Output the (x, y) coordinate of the center of the cell containing the given text.  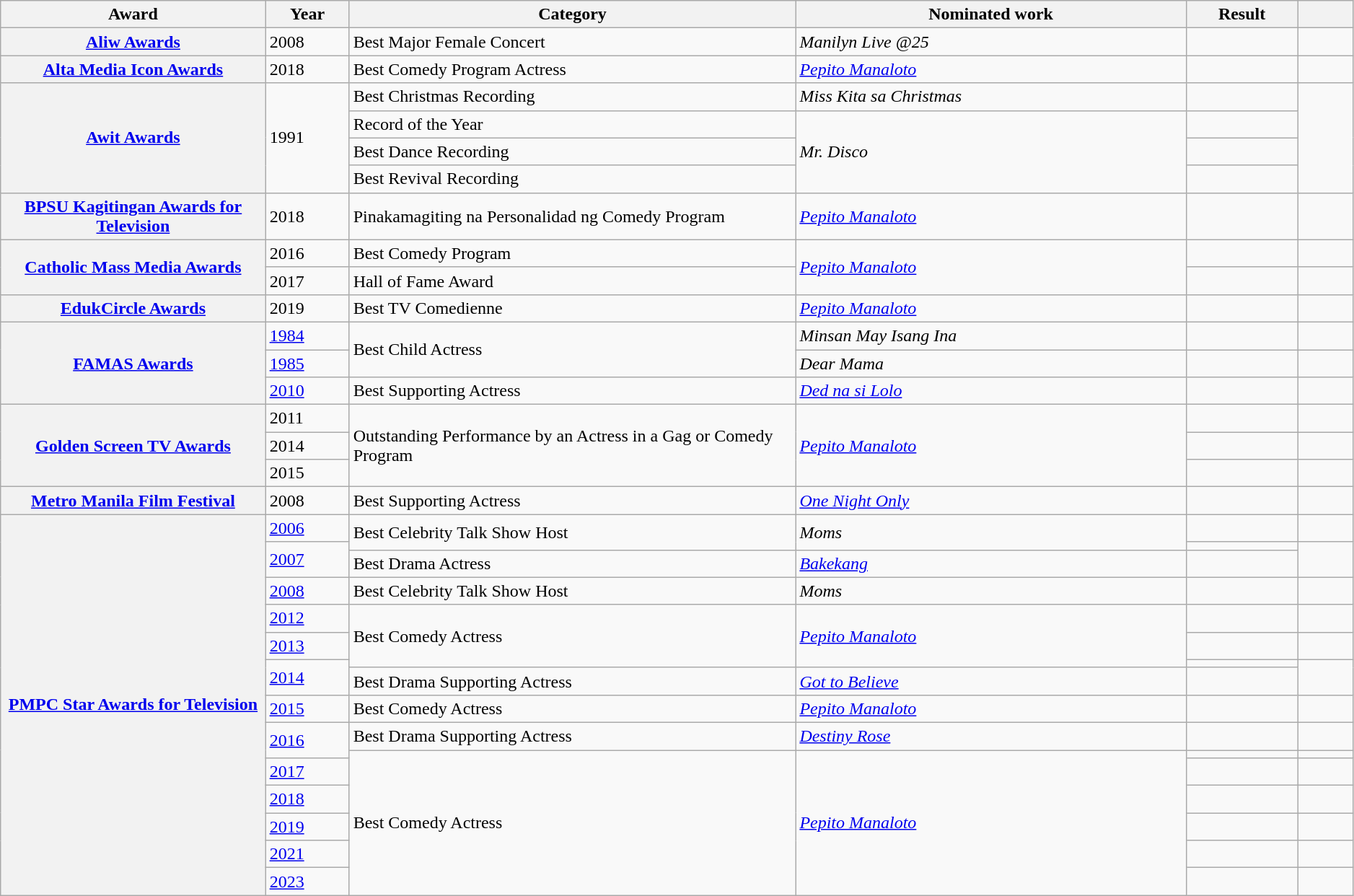
Minsan May Isang Ina (991, 335)
Best Child Actress (573, 349)
Outstanding Performance by an Actress in a Gag or Comedy Program (573, 446)
Best Comedy Program Actress (573, 69)
Best Major Female Concert (573, 42)
1991 (307, 138)
Best Revival Recording (573, 179)
1985 (307, 363)
BPSU Kagitingan Awards for Television (133, 216)
Year (307, 14)
Bakekang (991, 563)
Ded na si Lolo (991, 391)
Destiny Rose (991, 736)
1984 (307, 335)
Nominated work (991, 14)
EdukCircle Awards (133, 308)
2006 (307, 528)
Miss Kita sa Christmas (991, 97)
Pinakamagiting na Personalidad ng Comedy Program (573, 216)
Metro Manila Film Festival (133, 501)
FAMAS Awards (133, 363)
Dear Mama (991, 363)
Hall of Fame Award (573, 281)
Got to Believe (991, 681)
Best Drama Actress (573, 563)
Record of the Year (573, 124)
2021 (307, 854)
Catholic Mass Media Awards (133, 267)
2011 (307, 418)
Awit Awards (133, 138)
Best Dance Recording (573, 151)
PMPC Star Awards for Television (133, 705)
Category (573, 14)
2023 (307, 882)
Result (1242, 14)
2013 (307, 646)
2007 (307, 560)
Manilyn Live @25 (991, 42)
Golden Screen TV Awards (133, 446)
One Night Only (991, 501)
Award (133, 14)
2010 (307, 391)
2012 (307, 618)
Best Comedy Program (573, 253)
Mr. Disco (991, 151)
Best Christmas Recording (573, 97)
Alta Media Icon Awards (133, 69)
Best TV Comedienne (573, 308)
Aliw Awards (133, 42)
